Return the (X, Y) coordinate for the center point of the cell that contains the specified text.  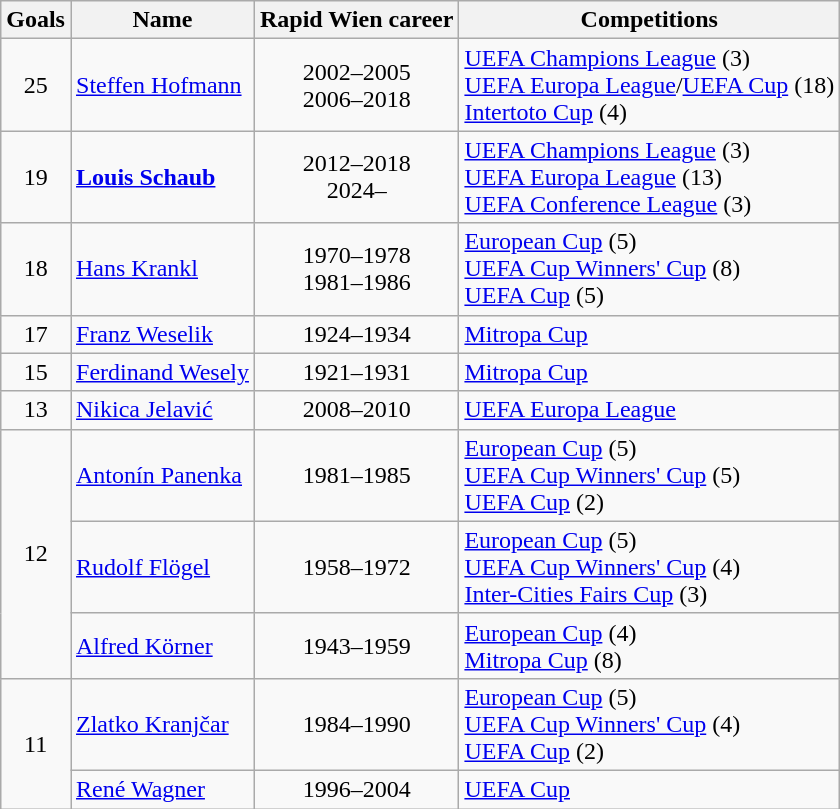
UEFA Champions League (3)UEFA Europa League/UEFA Cup (18)Intertoto Cup (4) (650, 85)
René Wagner (162, 789)
2012–20182024– (356, 177)
1970–19781981–1986 (356, 269)
1996–2004 (356, 789)
UEFA Europa League (650, 410)
Nikica Jelavić (162, 410)
European Cup (5)UEFA Cup Winners' Cup (5)UEFA Cup (2) (650, 475)
Alfred Körner (162, 646)
1984–1990 (356, 724)
1958–1972 (356, 567)
Zlatko Kranjčar (162, 724)
15 (36, 372)
European Cup (5)UEFA Cup Winners' Cup (4)Inter-Cities Fairs Cup (3) (650, 567)
European Cup (5)UEFA Cup Winners' Cup (4)UEFA Cup (2) (650, 724)
Rudolf Flögel (162, 567)
12 (36, 554)
2008–2010 (356, 410)
13 (36, 410)
1981–1985 (356, 475)
Louis Schaub (162, 177)
1921–1931 (356, 372)
11 (36, 743)
1943–1959 (356, 646)
Rapid Wien career (356, 20)
Antonín Panenka (162, 475)
18 (36, 269)
European Cup (4)Mitropa Cup (8) (650, 646)
Hans Krankl (162, 269)
Name (162, 20)
Competitions (650, 20)
25 (36, 85)
17 (36, 334)
UEFA Champions League (3)UEFA Europa League (13)UEFA Conference League (3) (650, 177)
European Cup (5)UEFA Cup Winners' Cup (8)UEFA Cup (5) (650, 269)
19 (36, 177)
Ferdinand Wesely (162, 372)
Steffen Hofmann (162, 85)
1924–1934 (356, 334)
Goals (36, 20)
Franz Weselik (162, 334)
2002–20052006–2018 (356, 85)
UEFA Cup (650, 789)
